Output the (x, y) coordinate of the center of the cell containing the given text.  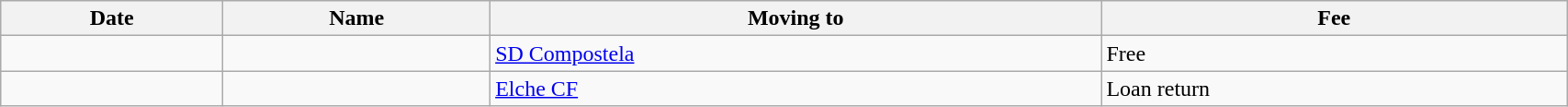
SD Compostela (795, 53)
Name (356, 18)
Free (1334, 53)
Elche CF (795, 89)
Fee (1334, 18)
Date (112, 18)
Loan return (1334, 89)
Moving to (795, 18)
